Pinpoint the cell where the given text exists, returning its (x, y) midpoint coordinate. 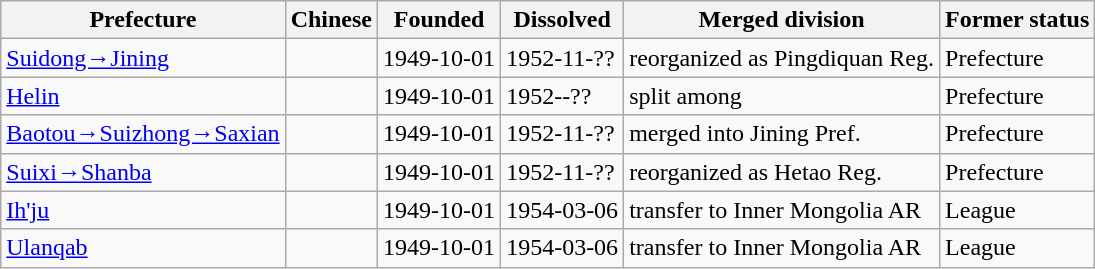
reorganized as Pingdiquan Reg. (782, 58)
Helin (143, 96)
Dissolved (562, 20)
Suixi→Shanba (143, 172)
split among (782, 96)
reorganized as Hetao Reg. (782, 172)
1952--?? (562, 96)
Baotou→Suizhong→Saxian (143, 134)
Merged division (782, 20)
Founded (440, 20)
Former status (1018, 20)
Chinese (331, 20)
Ulanqab (143, 248)
Ih'ju (143, 210)
merged into Jining Pref. (782, 134)
Suidong→Jining (143, 58)
